Search for the cell housing the specified text and yield its (x, y) center coordinate. 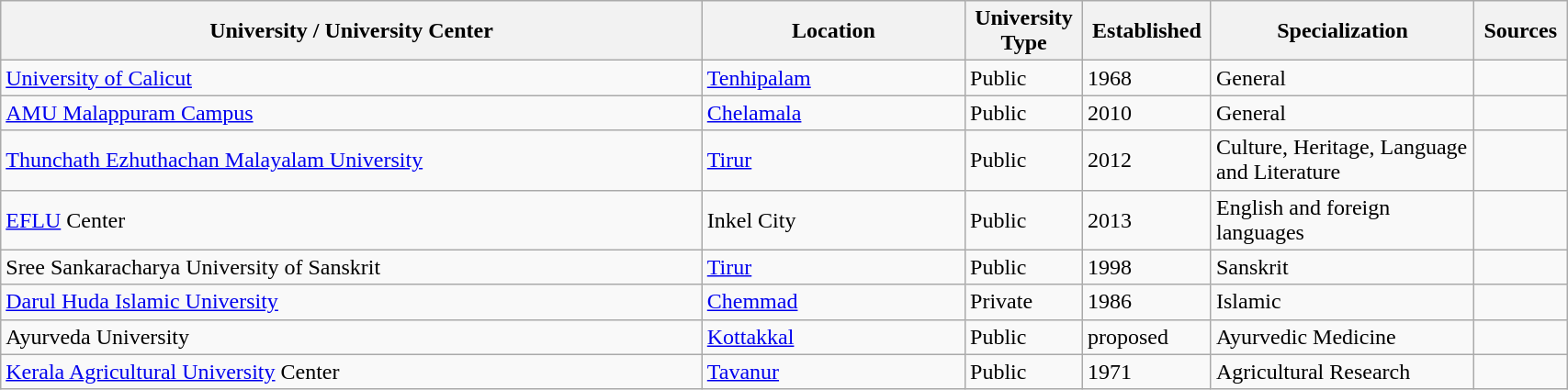
1998 (1146, 267)
EFLU Center (352, 220)
Chelamala (833, 113)
Location (833, 31)
Tenhipalam (833, 78)
Kottakkal (833, 337)
Ayurveda University (352, 337)
Thunchath Ezhuthachan Malayalam University (352, 160)
Sree Sankaracharya University of Sanskrit (352, 267)
1971 (1146, 372)
Inkel City (833, 220)
English and foreign languages (1342, 220)
Private (1024, 302)
Darul Huda Islamic University (352, 302)
2013 (1146, 220)
1968 (1146, 78)
Islamic (1342, 302)
Kerala Agricultural University Center (352, 372)
1986 (1146, 302)
Culture, Heritage, Language and Literature (1342, 160)
Sources (1521, 31)
proposed (1146, 337)
Agricultural Research (1342, 372)
2010 (1146, 113)
Sanskrit (1342, 267)
Tavanur (833, 372)
Established (1146, 31)
Chemmad (833, 302)
University / University Center (352, 31)
University Type (1024, 31)
2012 (1146, 160)
AMU Malappuram Campus (352, 113)
Specialization (1342, 31)
University of Calicut (352, 78)
Ayurvedic Medicine (1342, 337)
